Locate the cell with the specified text and output its (x, y) center coordinate. 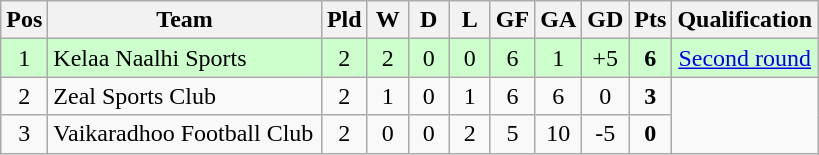
Pos (24, 20)
Pld (344, 20)
-5 (606, 134)
Qualification (745, 20)
Second round (745, 58)
W (388, 20)
Team (185, 20)
Kelaa Naalhi Sports (185, 58)
GF (512, 20)
10 (558, 134)
GD (606, 20)
5 (512, 134)
Vaikaradhoo Football Club (185, 134)
D (428, 20)
+5 (606, 58)
GA (558, 20)
L (470, 20)
Zeal Sports Club (185, 96)
Pts (650, 20)
